From the cell containing the given text, extract its center point as [X, Y] coordinate. 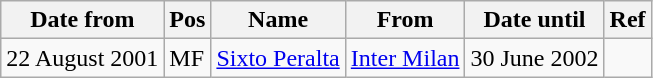
Inter Milan [405, 58]
22 August 2001 [82, 58]
Pos [188, 20]
Date from [82, 20]
Date until [534, 20]
Sixto Peralta [278, 58]
From [405, 20]
MF [188, 58]
30 June 2002 [534, 58]
Name [278, 20]
Ref [628, 20]
